Locate the cell with the specified text and output its (X, Y) center coordinate. 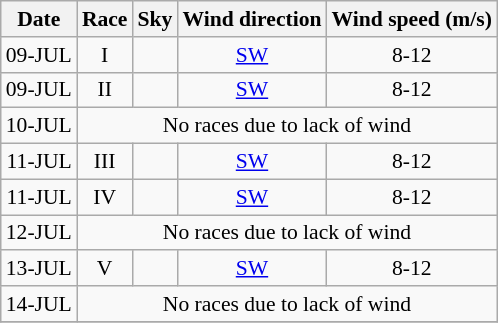
Date (39, 19)
12-JUL (39, 233)
Wind speed (m/s) (412, 19)
IV (105, 197)
10-JUL (39, 126)
Sky (156, 19)
III (105, 162)
Race (105, 19)
II (105, 90)
13-JUL (39, 269)
14-JUL (39, 304)
Wind direction (252, 19)
I (105, 55)
V (105, 269)
